From the cell containing the given text, extract its center point as [X, Y] coordinate. 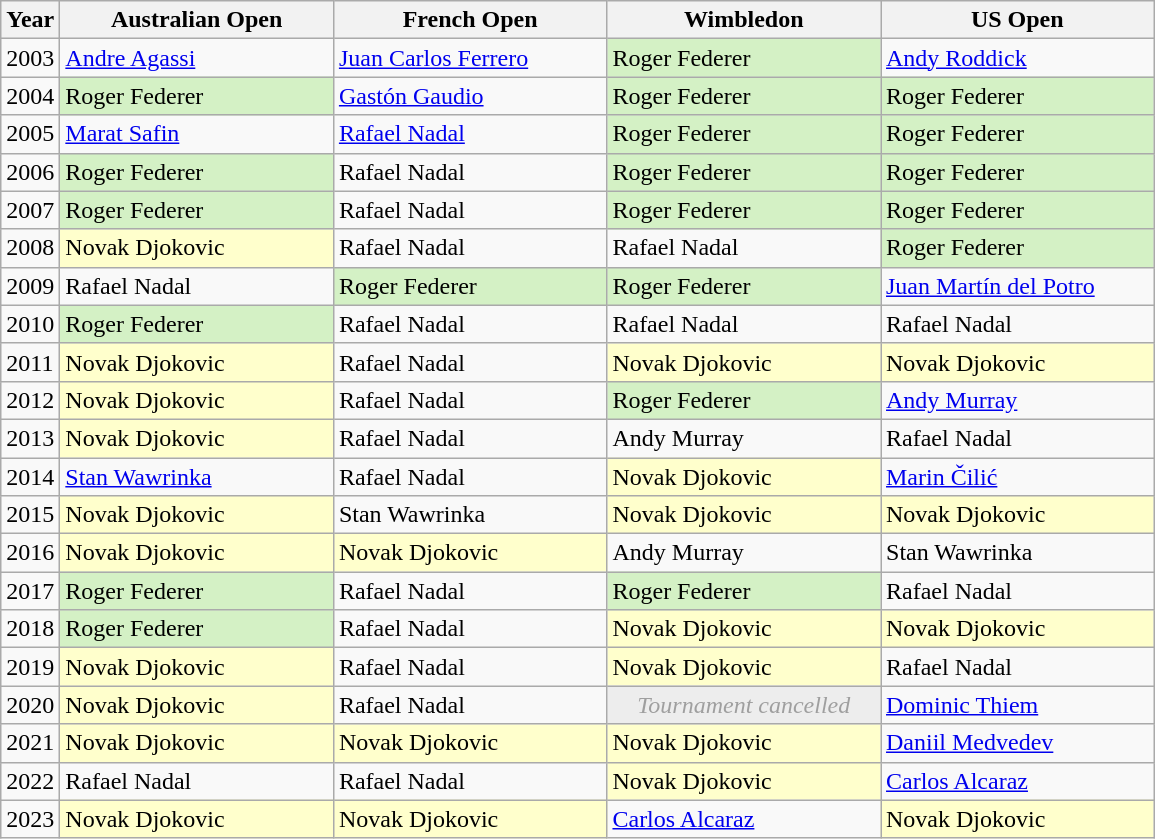
2011 [30, 362]
2003 [30, 58]
2018 [30, 629]
2019 [30, 667]
Tournament cancelled [744, 705]
2010 [30, 324]
Andy Roddick [1017, 58]
2014 [30, 477]
Andre Agassi [197, 58]
Dominic Thiem [1017, 705]
Juan Martín del Potro [1017, 286]
Marat Safin [197, 134]
Australian Open [197, 20]
Year [30, 20]
2013 [30, 438]
2005 [30, 134]
2012 [30, 400]
French Open [470, 20]
2020 [30, 705]
2017 [30, 591]
Daniil Medvedev [1017, 743]
2022 [30, 781]
2015 [30, 515]
Juan Carlos Ferrero [470, 58]
2009 [30, 286]
Wimbledon [744, 20]
2006 [30, 172]
2007 [30, 210]
2021 [30, 743]
US Open [1017, 20]
Gastón Gaudio [470, 96]
2008 [30, 248]
2004 [30, 96]
2023 [30, 819]
Marin Čilić [1017, 477]
2016 [30, 553]
